From the cell containing the given text, extract its center point as (X, Y) coordinate. 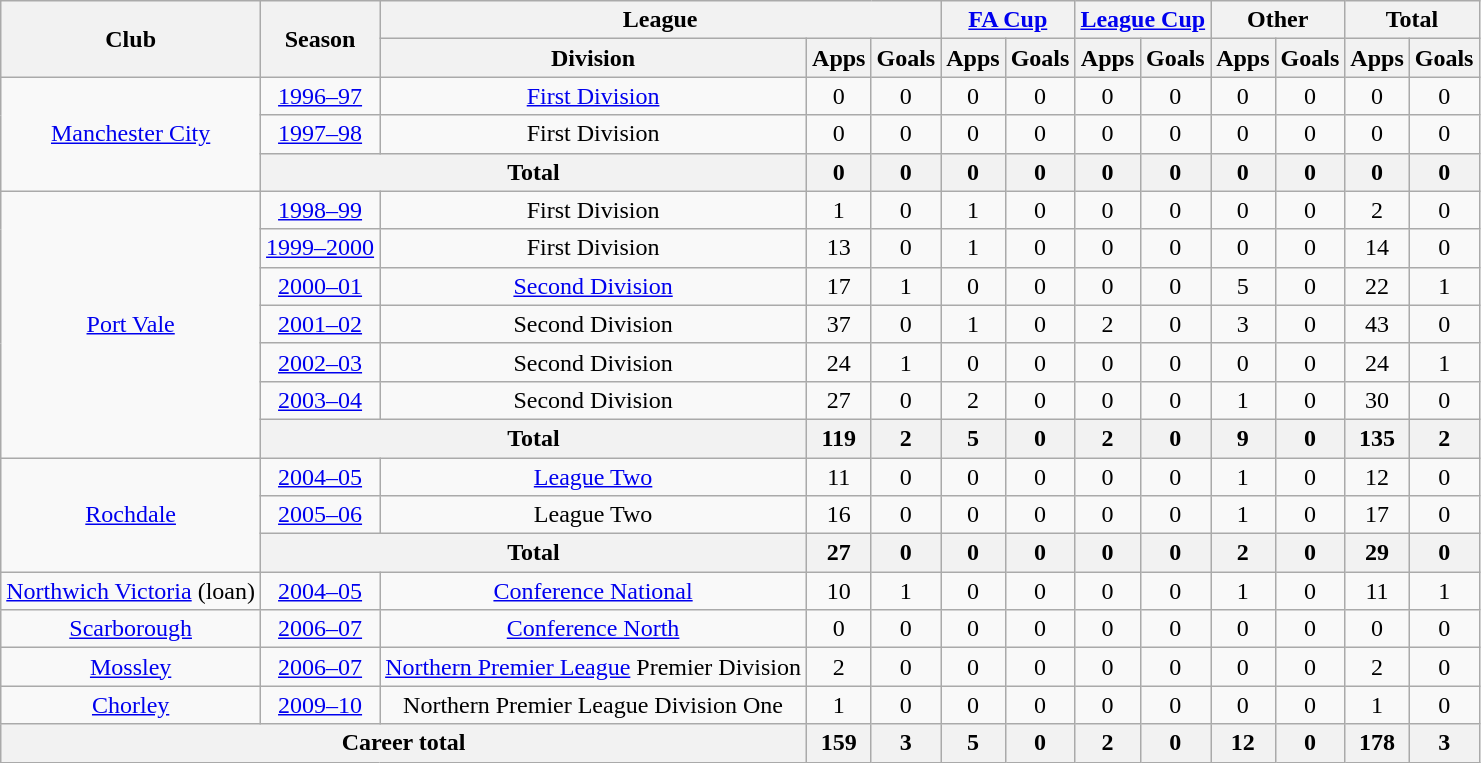
1996–97 (320, 96)
30 (1377, 400)
2003–04 (320, 400)
135 (1377, 438)
14 (1377, 248)
League Cup (1143, 20)
League (660, 20)
1998–99 (320, 210)
Mossley (131, 667)
178 (1377, 743)
2002–03 (320, 362)
Conference National (594, 591)
Chorley (131, 705)
FA Cup (1008, 20)
10 (839, 591)
Rochdale (131, 515)
Club (131, 39)
Northern Premier League Premier Division (594, 667)
159 (839, 743)
1999–2000 (320, 248)
2009–10 (320, 705)
2001–02 (320, 324)
Scarborough (131, 629)
Northern Premier League Division One (594, 705)
Other (1278, 20)
22 (1377, 286)
43 (1377, 324)
Conference North (594, 629)
13 (839, 248)
Division (594, 58)
2000–01 (320, 286)
9 (1243, 438)
Northwich Victoria (loan) (131, 591)
Career total (404, 743)
29 (1377, 553)
119 (839, 438)
1997–98 (320, 134)
Season (320, 39)
37 (839, 324)
Port Vale (131, 324)
2005–06 (320, 515)
16 (839, 515)
Manchester City (131, 134)
